Determine the [X, Y] coordinate at the center of the cell enclosing the given text.  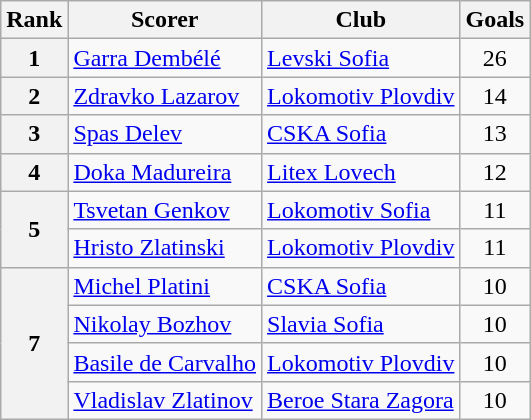
Zdravko Lazarov [165, 96]
Scorer [165, 20]
7 [34, 343]
Levski Sofia [361, 58]
Vladislav Zlatinov [165, 400]
26 [495, 58]
Rank [34, 20]
Goals [495, 20]
Nikolay Bozhov [165, 324]
Michel Platini [165, 286]
12 [495, 172]
4 [34, 172]
3 [34, 134]
13 [495, 134]
Lokomotiv Sofia [361, 210]
Litex Lovech [361, 172]
5 [34, 229]
Tsvetan Genkov [165, 210]
Club [361, 20]
Garra Dembélé [165, 58]
Spas Delev [165, 134]
Doka Madureira [165, 172]
Hristo Zlatinski [165, 248]
14 [495, 96]
1 [34, 58]
Slavia Sofia [361, 324]
Basile de Carvalho [165, 362]
2 [34, 96]
Beroe Stara Zagora [361, 400]
